Scan for the cell matching the given text and deliver its (X, Y) coordinate at center. 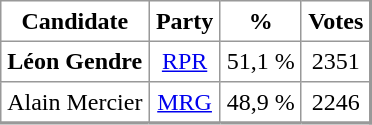
2351 (336, 61)
% (260, 21)
Candidate (74, 21)
Party (184, 21)
RPR (184, 61)
2246 (336, 102)
Léon Gendre (74, 61)
48,9 % (260, 102)
MRG (184, 102)
51,1 % (260, 61)
Votes (336, 21)
Alain Mercier (74, 102)
